Extract the (X, Y) coordinate from the center of the cell holding the provided text.  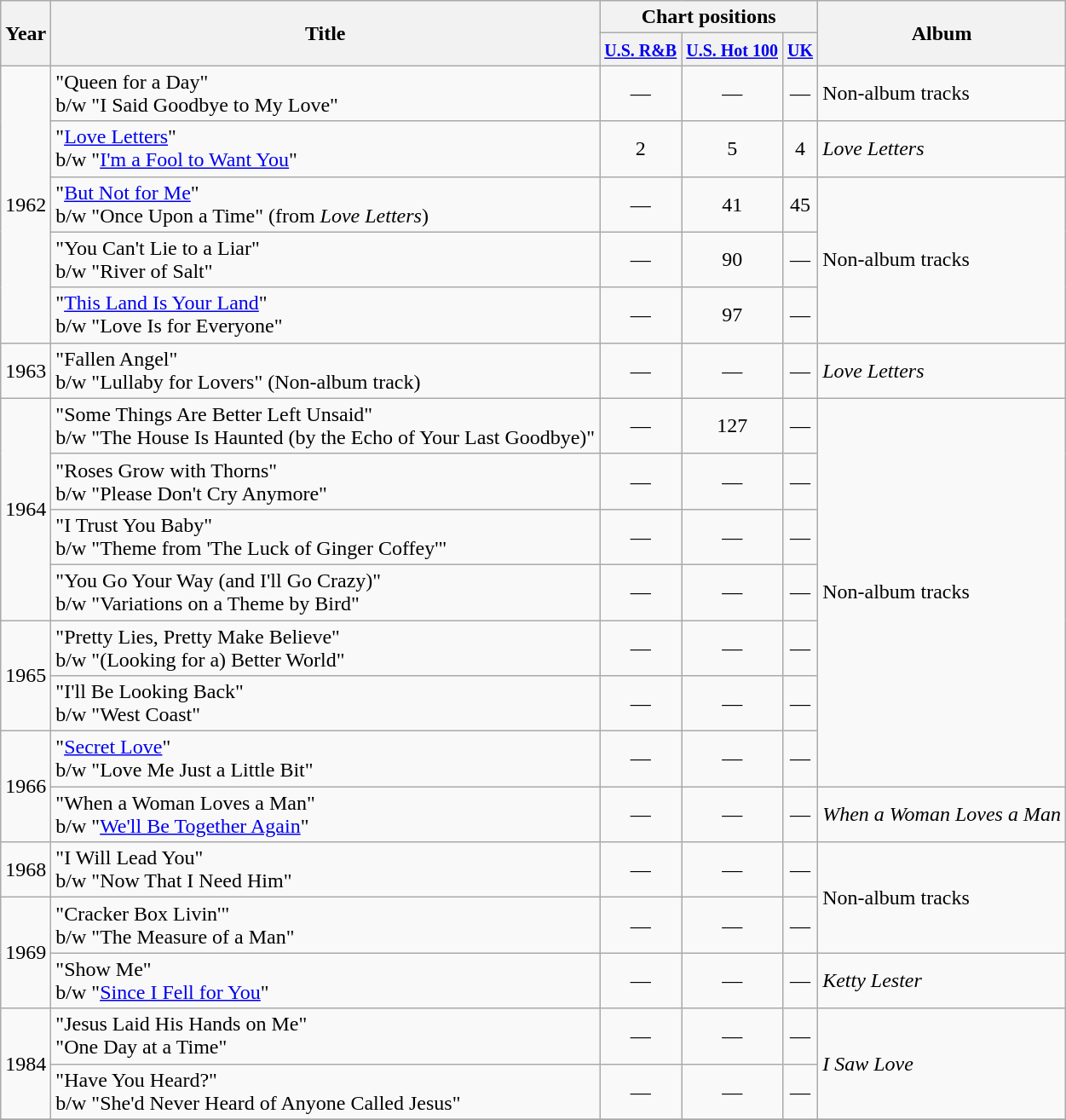
"You Can't Lie to a Liar"b/w "River of Salt" (326, 259)
"Jesus Laid His Hands on Me""One Day at a Time" (326, 1036)
127 (733, 426)
1963 (26, 370)
1966 (26, 787)
2 (641, 148)
4 (801, 148)
1969 (26, 953)
U.S. Hot 100 (733, 49)
Title (326, 33)
45 (801, 205)
5 (733, 148)
1984 (26, 1064)
Ketty Lester (942, 980)
When a Woman Loves a Man (942, 815)
97 (733, 315)
"This Land Is Your Land"b/w "Love Is for Everyone" (326, 315)
"Pretty Lies, Pretty Make Believe"b/w "(Looking for a) Better World" (326, 648)
1965 (26, 676)
Year (26, 33)
"Fallen Angel"b/w "Lullaby for Lovers" (Non-album track) (326, 370)
1964 (26, 509)
UK (801, 49)
"But Not for Me"b/w "Once Upon a Time" (from Love Letters) (326, 205)
"Have You Heard?"b/w "She'd Never Heard of Anyone Called Jesus" (326, 1091)
1968 (26, 869)
"Show Me"b/w "Since I Fell for You" (326, 980)
"Secret Love"b/w "Love Me Just a Little Bit" (326, 759)
"Love Letters"b/w "I'm a Fool to Want You" (326, 148)
"I'll Be Looking Back"b/w "West Coast" (326, 704)
"Cracker Box Livin'"b/w "The Measure of a Man" (326, 926)
Chart positions (709, 17)
"Queen for a Day"b/w "I Said Goodbye to My Love" (326, 94)
"You Go Your Way (and I'll Go Crazy)"b/w "Variations on a Theme by Bird" (326, 592)
"I Will Lead You"b/w "Now That I Need Him" (326, 869)
90 (733, 259)
"Roses Grow with Thorns"b/w "Please Don't Cry Anymore" (326, 481)
"I Trust You Baby"b/w "Theme from 'The Luck of Ginger Coffey'" (326, 537)
Album (942, 33)
U.S. R&B (641, 49)
1962 (26, 205)
"Some Things Are Better Left Unsaid"b/w "The House Is Haunted (by the Echo of Your Last Goodbye)" (326, 426)
"When a Woman Loves a Man"b/w "We'll Be Together Again" (326, 815)
41 (733, 205)
I Saw Love (942, 1064)
